Find where the given text appears and provide that cell's center as (X, Y) coordinate. 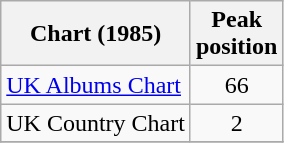
Chart (1985) (96, 34)
2 (236, 123)
UK Albums Chart (96, 85)
Peakposition (236, 34)
UK Country Chart (96, 123)
66 (236, 85)
